Output the [X, Y] coordinate of the center of the cell containing the given text.  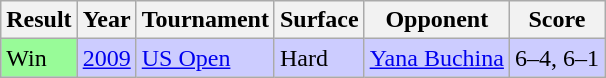
Score [556, 20]
Win [39, 58]
2009 [106, 58]
US Open [205, 58]
Year [106, 20]
Opponent [436, 20]
6–4, 6–1 [556, 58]
Yana Buchina [436, 58]
Tournament [205, 20]
Result [39, 20]
Surface [319, 20]
Hard [319, 58]
